Identify which cell holds the provided text, then report its (x, y) central coordinate. 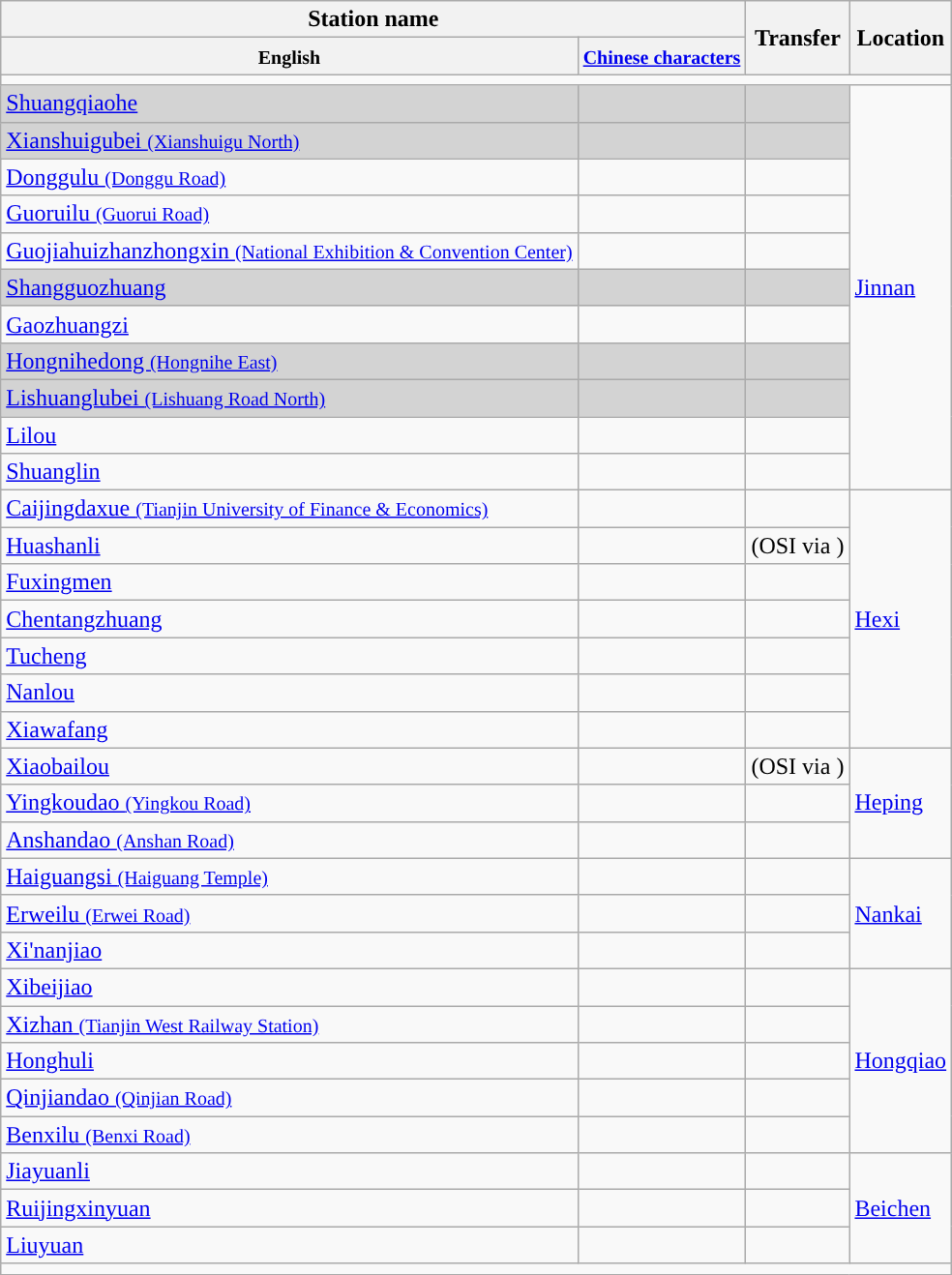
Chentangzhuang (289, 619)
Nanlou (289, 693)
English (289, 56)
Xibeijiao (289, 987)
Liuyuan (289, 1245)
Xiawafang (289, 729)
Donggulu (Donggu Road) (289, 177)
Nankai (901, 913)
Hexi (901, 619)
Haiguangsi (Haiguang Temple) (289, 876)
Tucheng (289, 656)
Benxilu (Benxi Road) (289, 1135)
Xianshuigubei (Xianshuigu North) (289, 140)
Shuangqiaohe (289, 104)
Gaozhuangzi (289, 324)
Jiayuanli (289, 1171)
Hongnihedong (Hongnihe East) (289, 361)
Location (901, 38)
Yingkoudao (Yingkou Road) (289, 803)
Heping (901, 803)
Station name (373, 19)
Xiaobailou (289, 766)
Ruijingxinyuan (289, 1208)
Beichen (901, 1208)
Guoruilu (Guorui Road) (289, 214)
Qinjiandao (Qinjian Road) (289, 1098)
Lishuanglubei (Lishuang Road North) (289, 398)
Chinese characters (662, 56)
Xi'nanjiao (289, 950)
Guojiahuizhanzhongxin (National Exhibition & Convention Center) (289, 251)
Shangguozhuang (289, 287)
Jinnan (901, 288)
Fuxingmen (289, 582)
Hongqiao (901, 1060)
Honghuli (289, 1061)
Erweilu (Erwei Road) (289, 913)
Shuanglin (289, 472)
Xizhan (Tianjin West Railway Station) (289, 1024)
Huashanli (289, 546)
Anshandao (Anshan Road) (289, 840)
Transfer (797, 38)
Caijingdaxue (Tianjin University of Finance & Economics) (289, 509)
Lilou (289, 434)
